Detect which cell encompasses the target text, then output its (x, y) center coordinate. 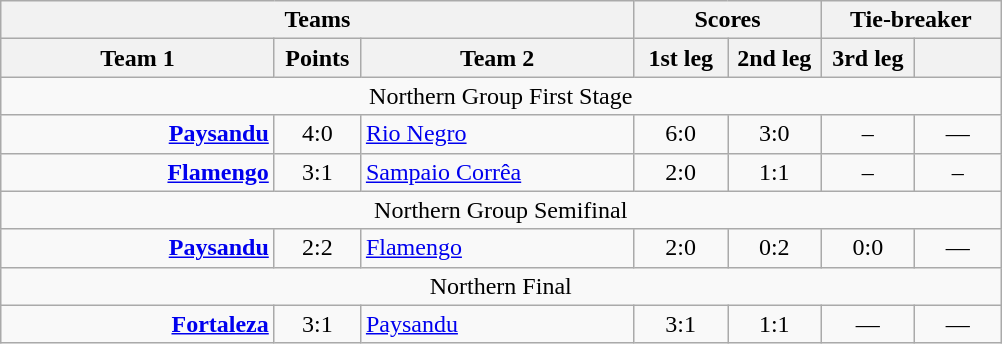
4:0 (317, 134)
Northern Group Semifinal (501, 210)
2nd leg (775, 58)
Rio Negro (497, 134)
Team 1 (138, 58)
Northern Final (501, 286)
0:0 (868, 248)
6:0 (681, 134)
1st leg (681, 58)
Northern Group First Stage (501, 96)
Scores (728, 20)
3rd leg (868, 58)
3:0 (775, 134)
Sampaio Corrêa (497, 172)
Points (317, 58)
Teams (318, 20)
Team 2 (497, 58)
Tie-breaker (911, 20)
0:2 (775, 248)
Fortaleza (138, 324)
2:2 (317, 248)
